From the cell containing the given text, extract its center point as [X, Y] coordinate. 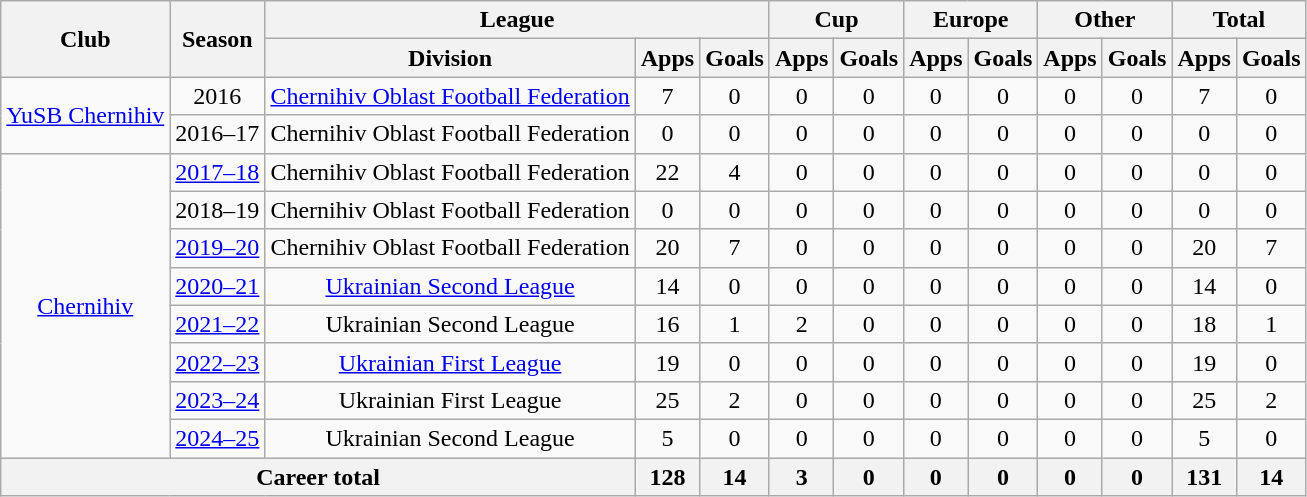
3 [801, 477]
2021–22 [218, 324]
2020–21 [218, 286]
Club [86, 39]
2023–24 [218, 400]
Total [1239, 20]
Season [218, 39]
2018–19 [218, 210]
16 [667, 324]
22 [667, 172]
2016–17 [218, 134]
2022–23 [218, 362]
Europe [971, 20]
18 [1204, 324]
Division [450, 58]
YuSB Chernihiv [86, 115]
2024–25 [218, 438]
Other [1105, 20]
4 [735, 172]
League [518, 20]
Career total [318, 477]
2016 [218, 96]
128 [667, 477]
2017–18 [218, 172]
131 [1204, 477]
Chernihiv [86, 305]
2019–20 [218, 248]
Cup [836, 20]
